From the cell containing the given text, extract its center point as [X, Y] coordinate. 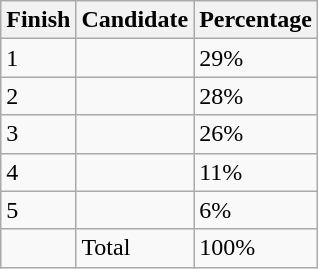
5 [38, 210]
4 [38, 172]
11% [256, 172]
1 [38, 58]
6% [256, 210]
2 [38, 96]
29% [256, 58]
28% [256, 96]
Candidate [135, 20]
Percentage [256, 20]
26% [256, 134]
3 [38, 134]
100% [256, 248]
Finish [38, 20]
Total [135, 248]
